Return the [x, y] coordinate for the center point of the cell that contains the specified text.  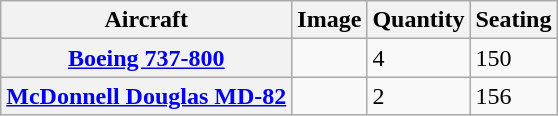
Quantity [418, 20]
4 [418, 58]
Image [330, 20]
156 [514, 96]
Boeing 737-800 [146, 58]
2 [418, 96]
Seating [514, 20]
150 [514, 58]
McDonnell Douglas MD-82 [146, 96]
Aircraft [146, 20]
